Return the (x, y) coordinate for the center point of the cell that contains the specified text.  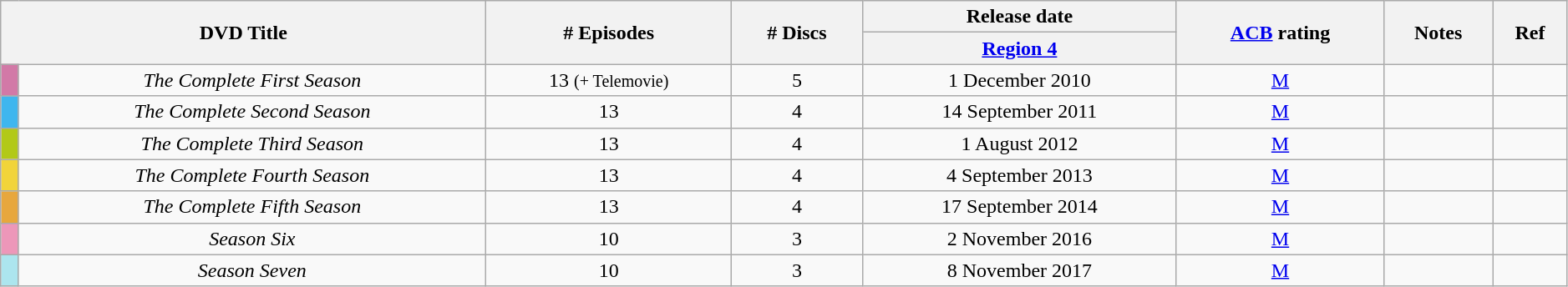
2 November 2016 (1019, 239)
Notes (1439, 33)
4 September 2013 (1019, 175)
The Complete First Season (252, 80)
The Complete Fifth Season (252, 207)
The Complete Third Season (252, 143)
Season Six (252, 239)
1 December 2010 (1019, 80)
14 September 2011 (1019, 112)
17 September 2014 (1019, 207)
Region 4 (1019, 48)
The Complete Second Season (252, 112)
The Complete Fourth Season (252, 175)
1 August 2012 (1019, 143)
Season Seven (252, 270)
# Episodes (609, 33)
ACB rating (1280, 33)
DVD Title (244, 33)
Ref (1530, 33)
# Discs (797, 33)
5 (797, 80)
13 (+ Telemovie) (609, 80)
8 November 2017 (1019, 270)
Release date (1019, 17)
